Detect which cell encompasses the target text, then output its (X, Y) center coordinate. 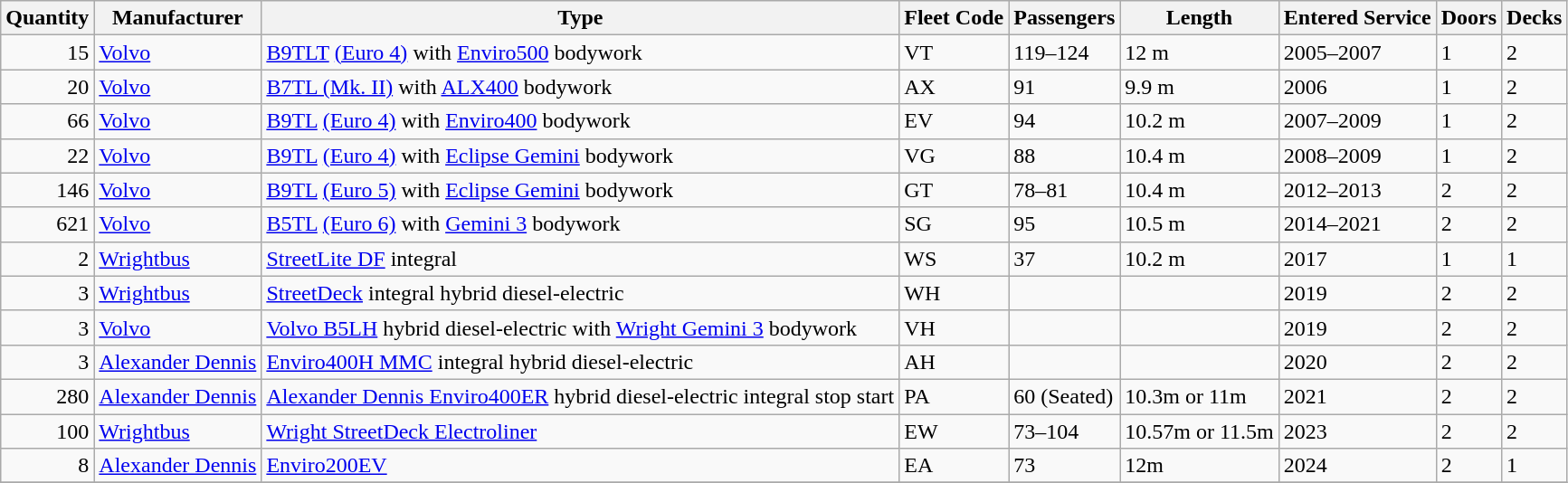
2007–2009 (1357, 121)
Decks (1535, 18)
2024 (1357, 466)
EV (954, 121)
Doors (1468, 18)
Enviro200EV (581, 466)
78–81 (1064, 190)
WS (954, 259)
2005–2007 (1357, 52)
9.9 m (1200, 87)
37 (1064, 259)
Alexander Dennis Enviro400ER hybrid diesel-electric integral stop start (581, 396)
119–124 (1064, 52)
73–104 (1064, 431)
Entered Service (1357, 18)
20 (47, 87)
WH (954, 293)
2017 (1357, 259)
2020 (1357, 362)
2021 (1357, 396)
B9TL (Euro 4) with Enviro400 bodywork (581, 121)
12 m (1200, 52)
GT (954, 190)
100 (47, 431)
2012–2013 (1357, 190)
2014–2021 (1357, 224)
Enviro400H MMC integral hybrid diesel-electric (581, 362)
2023 (1357, 431)
66 (47, 121)
10.57m or 11.5m (1200, 431)
621 (47, 224)
15 (47, 52)
VH (954, 327)
60 (Seated) (1064, 396)
Fleet Code (954, 18)
Type (581, 18)
12m (1200, 466)
Volvo B5LH hybrid diesel-electric with Wright Gemini 3 bodywork (581, 327)
EW (954, 431)
StreetDeck integral hybrid diesel-electric (581, 293)
Quantity (47, 18)
146 (47, 190)
B9TL (Euro 4) with Eclipse Gemini bodywork (581, 156)
B9TL (Euro 5) with Eclipse Gemini bodywork (581, 190)
AX (954, 87)
10.3m or 11m (1200, 396)
88 (1064, 156)
Wright StreetDeck Electroliner (581, 431)
2008–2009 (1357, 156)
10.5 m (1200, 224)
8 (47, 466)
280 (47, 396)
73 (1064, 466)
94 (1064, 121)
Manufacturer (177, 18)
2006 (1357, 87)
VT (954, 52)
PA (954, 396)
Length (1200, 18)
95 (1064, 224)
91 (1064, 87)
VG (954, 156)
B5TL (Euro 6) with Gemini 3 bodywork (581, 224)
AH (954, 362)
22 (47, 156)
EA (954, 466)
Passengers (1064, 18)
B7TL (Mk. II) with ALX400 bodywork (581, 87)
SG (954, 224)
B9TLT (Euro 4) with Enviro500 bodywork (581, 52)
StreetLite DF integral (581, 259)
